Extract the (x, y) coordinate from the center of the cell holding the provided text.  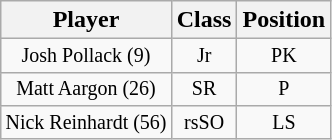
PK (284, 56)
Josh Pollack (9) (86, 56)
Nick Reinhardt (56) (86, 122)
Position (284, 20)
rsSO (204, 122)
P (284, 88)
LS (284, 122)
Class (204, 20)
Matt Aargon (26) (86, 88)
Jr (204, 56)
SR (204, 88)
Player (86, 20)
